Capture the cell that displays the provided text and extract its (X, Y) central coordinate. 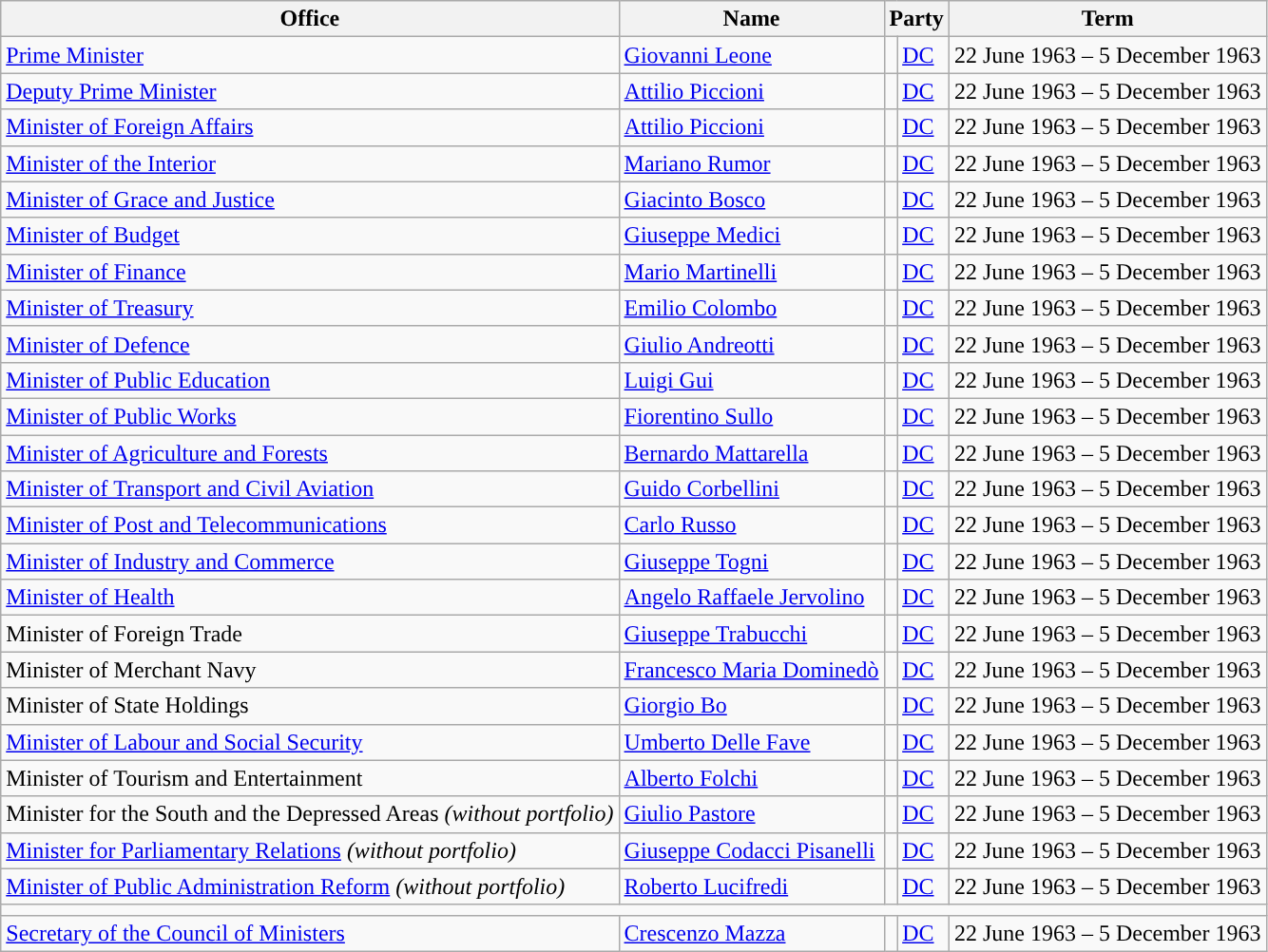
Minister of Industry and Commerce (310, 562)
Mario Martinelli (751, 272)
Minister of Public Education (310, 380)
Minister of the Interior (310, 163)
Crescenzo Mazza (751, 933)
Roberto Lucifredi (751, 886)
Giacinto Bosco (751, 200)
Minister of Public Administration Reform (without portfolio) (310, 886)
Giulio Andreotti (751, 344)
Secretary of the Council of Ministers (310, 933)
Name (751, 19)
Party (916, 19)
Minister of Finance (310, 272)
Minister of Defence (310, 344)
Giovanni Leone (751, 55)
Minister of Merchant Navy (310, 670)
Minister of Post and Telecommunications (310, 525)
Minister of Treasury (310, 308)
Carlo Russo (751, 525)
Minister of Budget (310, 236)
Minister of Public Works (310, 416)
Emilio Colombo (751, 308)
Umberto Delle Fave (751, 742)
Giulio Pastore (751, 814)
Giorgio Bo (751, 706)
Minister of Health (310, 598)
Minister for Parliamentary Relations (without portfolio) (310, 850)
Mariano Rumor (751, 163)
Minister of Grace and Justice (310, 200)
Term (1107, 19)
Guido Corbellini (751, 489)
Minister of Labour and Social Security (310, 742)
Minister of Agriculture and Forests (310, 453)
Minister for the South and the Depressed Areas (without portfolio) (310, 814)
Minister of Foreign Trade (310, 634)
Giuseppe Medici (751, 236)
Francesco Maria Dominedò (751, 670)
Alberto Folchi (751, 778)
Giuseppe Trabucchi (751, 634)
Angelo Raffaele Jervolino (751, 598)
Luigi Gui (751, 380)
Prime Minister (310, 55)
Minister of Foreign Affairs (310, 127)
Deputy Prime Minister (310, 91)
Minister of State Holdings (310, 706)
Minister of Transport and Civil Aviation (310, 489)
Bernardo Mattarella (751, 453)
Fiorentino Sullo (751, 416)
Office (310, 19)
Giuseppe Codacci Pisanelli (751, 850)
Minister of Tourism and Entertainment (310, 778)
Giuseppe Togni (751, 562)
